Return (X, Y) of the center of cell containing provided text 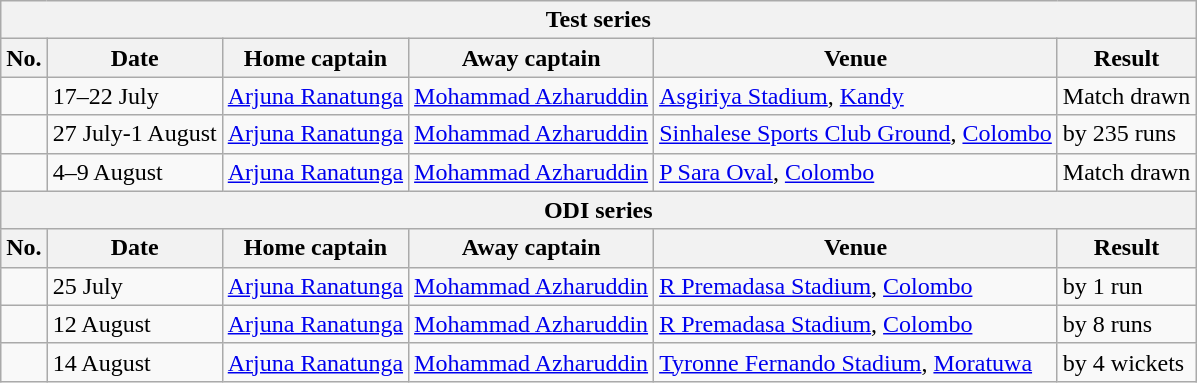
P Sara Oval, Colombo (856, 172)
by 4 wickets (1126, 362)
14 August (134, 362)
12 August (134, 324)
Test series (598, 20)
by 8 runs (1126, 324)
Sinhalese Sports Club Ground, Colombo (856, 134)
25 July (134, 286)
by 235 runs (1126, 134)
Asgiriya Stadium, Kandy (856, 96)
17–22 July (134, 96)
by 1 run (1126, 286)
ODI series (598, 210)
Tyronne Fernando Stadium, Moratuwa (856, 362)
27 July-1 August (134, 134)
4–9 August (134, 172)
